Search for the cell housing the specified text and yield its (X, Y) center coordinate. 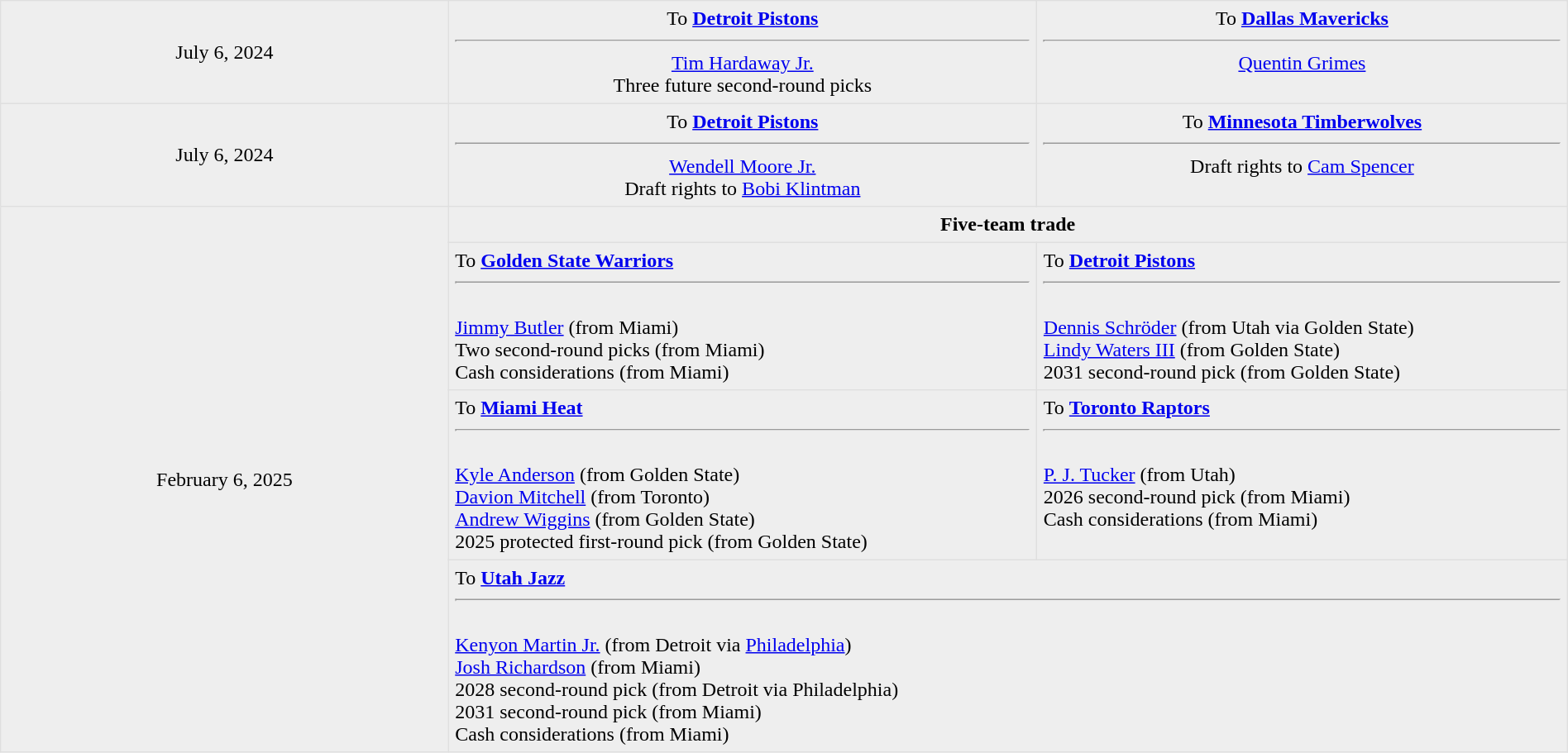
Five-team trade (1007, 225)
To Minnesota TimberwolvesDraft rights to Cam Spencer (1303, 155)
To Golden State WarriorsJimmy Butler (from Miami)Two second-round picks (from Miami)Cash considerations (from Miami) (743, 316)
To Detroit PistonsTim Hardaway Jr.Three future second-round picks (743, 52)
To Detroit PistonsDennis Schröder (from Utah via Golden State)Lindy Waters III (from Golden State)2031 second-round pick (from Golden State) (1303, 316)
To Detroit PistonsWendell Moore Jr.Draft rights to Bobi Klintman (743, 155)
To Dallas MavericksQuentin Grimes (1303, 52)
To Toronto RaptorsP. J. Tucker (from Utah)2026 second-round pick (from Miami)Cash considerations (from Miami) (1303, 475)
February 6, 2025 (225, 479)
